Pinpoint the cell where the given text exists, returning its [X, Y] midpoint coordinate. 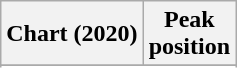
Peak position [189, 34]
Chart (2020) [72, 34]
